Find where the given text appears and provide that cell's center as [x, y] coordinate. 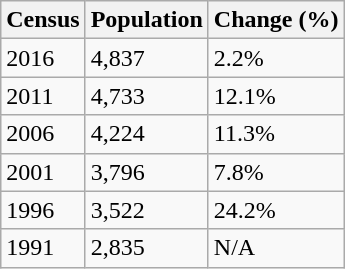
2011 [43, 96]
12.1% [276, 96]
4,733 [146, 96]
Change (%) [276, 20]
2.2% [276, 58]
2006 [43, 134]
11.3% [276, 134]
Census [43, 20]
Population [146, 20]
N/A [276, 248]
1996 [43, 210]
2001 [43, 172]
2016 [43, 58]
4,224 [146, 134]
3,796 [146, 172]
7.8% [276, 172]
4,837 [146, 58]
24.2% [276, 210]
1991 [43, 248]
3,522 [146, 210]
2,835 [146, 248]
